Identify which cell holds the provided text, then report its [x, y] central coordinate. 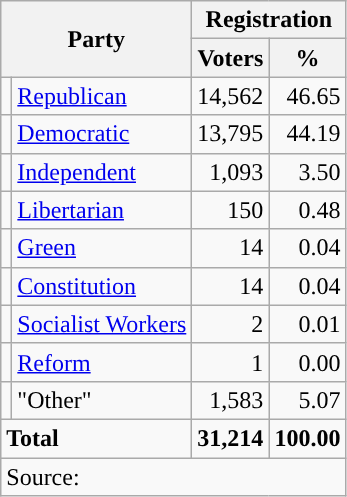
Voters [230, 58]
0.01 [308, 324]
Republican [102, 96]
44.19 [308, 134]
Source: [174, 477]
150 [230, 210]
31,214 [230, 438]
3.50 [308, 172]
1 [230, 362]
Democratic [102, 134]
Libertarian [102, 210]
5.07 [308, 400]
1,583 [230, 400]
"Other" [102, 400]
1,093 [230, 172]
Registration [269, 20]
0.48 [308, 210]
100.00 [308, 438]
14,562 [230, 96]
2 [230, 324]
Reform [102, 362]
Green [102, 248]
Socialist Workers [102, 324]
Constitution [102, 286]
% [308, 58]
46.65 [308, 96]
0.00 [308, 362]
Party [96, 39]
Total [96, 438]
Independent [102, 172]
13,795 [230, 134]
